Detect which cell encompasses the target text, then output its [X, Y] center coordinate. 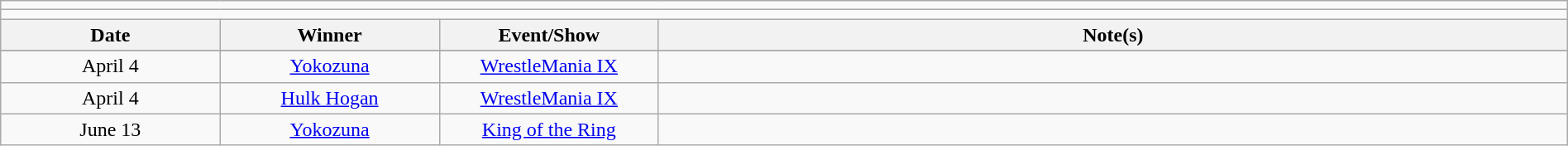
Note(s) [1113, 35]
Hulk Hogan [329, 98]
Event/Show [549, 35]
June 13 [111, 129]
King of the Ring [549, 129]
Date [111, 35]
Winner [329, 35]
